Search for the cell housing the specified text and yield its [x, y] center coordinate. 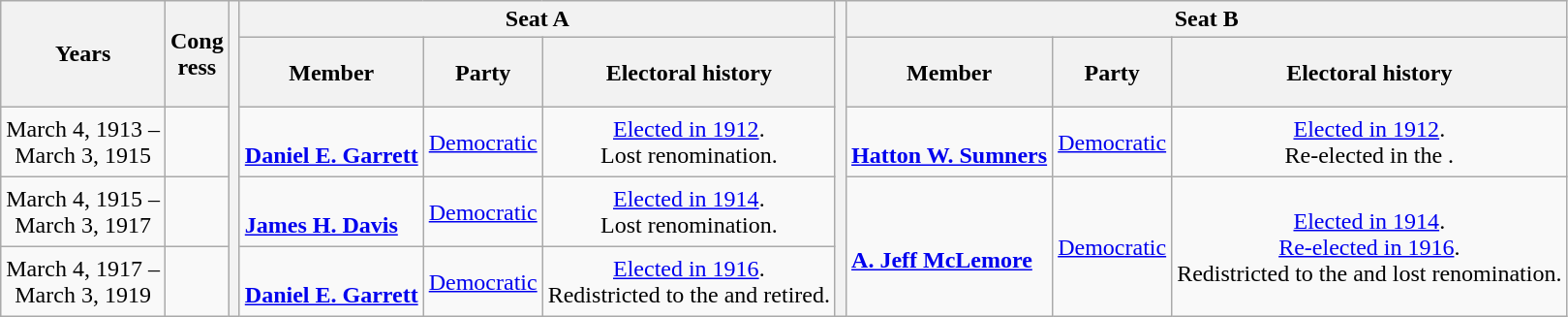
Elected in 1914.Re-elected in 1916.Redistricted to the and lost renomination. [1369, 247]
March 4, 1913 –March 3, 1915 [83, 143]
Elected in 1916.Redistricted to the and retired. [689, 282]
Seat B [1207, 19]
Elected in 1912.Re-elected in the . [1369, 143]
Hatton W. Sumners [949, 143]
March 4, 1917 –March 3, 1919 [83, 282]
Elected in 1914.Lost renomination. [689, 212]
Years [83, 54]
James H. Davis [331, 212]
Elected in 1912.Lost renomination. [689, 143]
Congress [197, 54]
March 4, 1915 –March 3, 1917 [83, 212]
Seat A [537, 19]
A. Jeff McLemore [949, 247]
